Return the [X, Y] coordinate for the center point of the cell that contains the specified text.  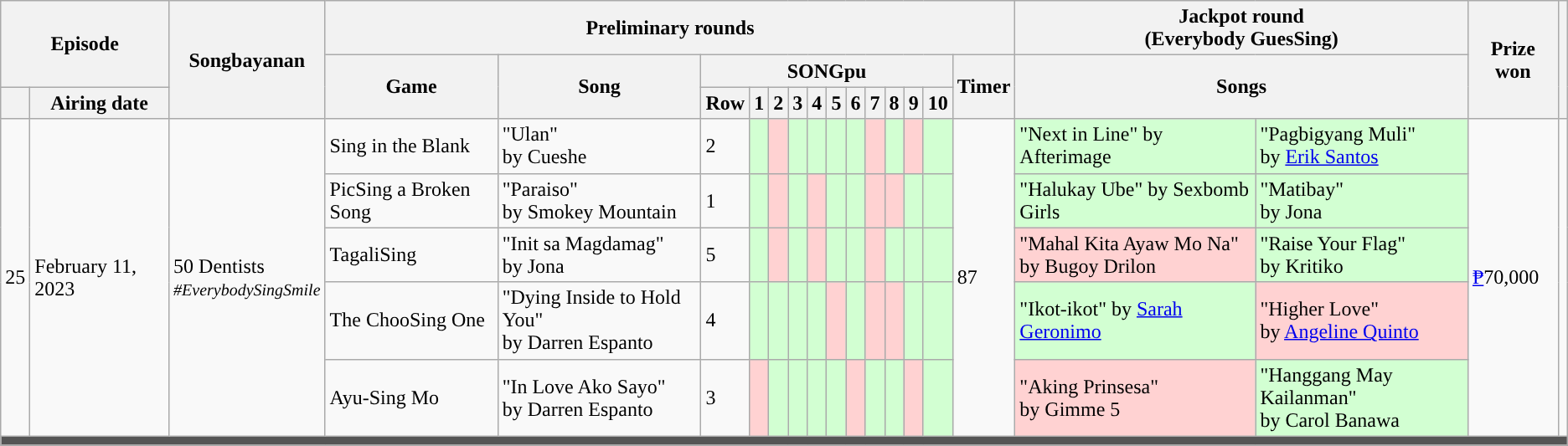
Prize won [1513, 60]
Game [411, 87]
"Matibay"by Jona [1362, 201]
"Aking Prinsesa"by Gimme 5 [1136, 397]
"Ulan"by Cueshe [600, 146]
"Raise Your Flag"by Kritiko [1362, 254]
Episode [85, 44]
Sing in the Blank [411, 146]
"In Love Ako Sayo"by Darren Espanto [600, 397]
SONGpu [827, 71]
Songbayanan [247, 60]
50 Dentists#EverybodySingSmile [247, 278]
7 [874, 103]
Preliminary rounds [670, 28]
Jackpot round(Everybody GuesSing) [1241, 28]
87 [983, 278]
10 [938, 103]
₱70,000 [1513, 278]
Ayu-Sing Mo [411, 397]
The ChooSing One [411, 320]
"Init sa Magdamag"by Jona [600, 254]
"Halukay Ube" by Sexbomb Girls [1136, 201]
Timer [983, 87]
TagaliSing [411, 254]
Airing date [100, 103]
"Ikot-ikot" by Sarah Geronimo [1136, 320]
Song [600, 87]
8 [895, 103]
"Paraiso"by Smokey Mountain [600, 201]
Row [725, 103]
9 [913, 103]
6 [856, 103]
"Higher Love"by Angeline Quinto [1362, 320]
"Next in Line" by Afterimage [1136, 146]
"Pagbigyang Muli"by Erik Santos [1362, 146]
"Mahal Kita Ayaw Mo Na"by Bugoy Drilon [1136, 254]
25 [15, 278]
Songs [1241, 87]
PicSing a Broken Song [411, 201]
"Hanggang May Kailanman"by Carol Banawa [1362, 397]
February 11, 2023 [100, 278]
"Dying Inside to Hold You"by Darren Espanto [600, 320]
